Detect which cell encompasses the target text, then output its [x, y] center coordinate. 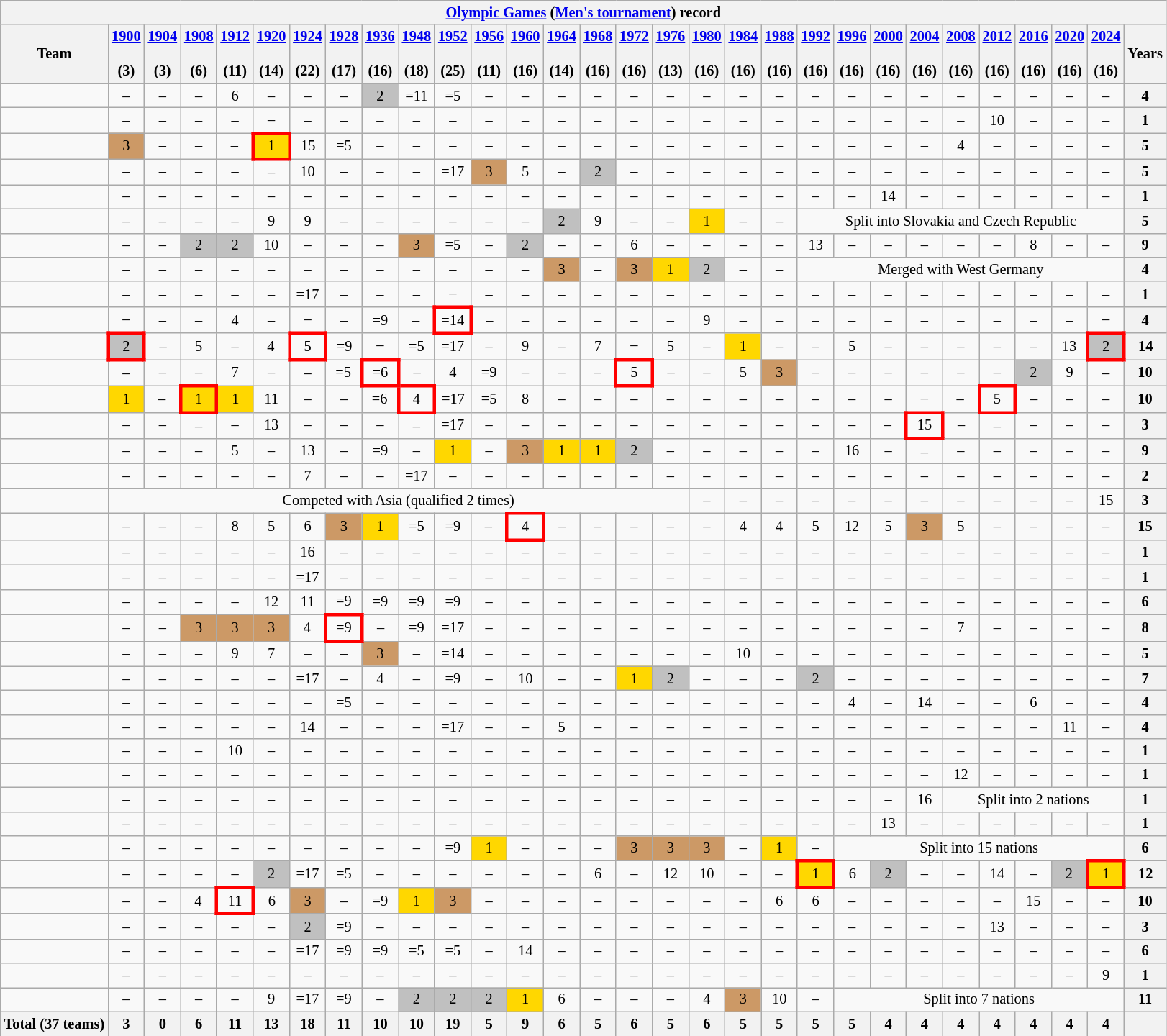
2004(16) [925, 54]
Split into 15 nations [979, 848]
2000(16) [888, 54]
Team [55, 54]
1904(3) [163, 54]
1980(16) [707, 54]
18 [307, 1024]
Split into Slovakia and Czech Republic [961, 221]
1992(16) [815, 54]
1908(6) [199, 54]
1988(16) [779, 54]
Olympic Games (Men's tournament) record [583, 12]
1920(14) [271, 54]
=11 [417, 96]
Split into 7 nations [979, 999]
Years [1145, 54]
2024(16) [1106, 54]
1952(25) [453, 54]
1960(16) [525, 54]
Merged with West Germany [961, 269]
1968(16) [598, 54]
2012(16) [997, 54]
1976(13) [671, 54]
1936(16) [380, 54]
1924(22) [307, 54]
1956(11) [489, 54]
19 [453, 1024]
1996(16) [852, 54]
1928(17) [344, 54]
Split into 2 nations [1033, 799]
2016(16) [1033, 54]
1984(16) [743, 54]
0 [163, 1024]
1972(16) [634, 54]
2008(16) [961, 54]
2020(16) [1069, 54]
1900(3) [126, 54]
1948(18) [417, 54]
1964(14) [561, 54]
Total (37 teams) [55, 1024]
1912(11) [235, 54]
Competed with Asia (qualified 2 times) [399, 501]
